Find where the given text appears and provide that cell's center as (X, Y) coordinate. 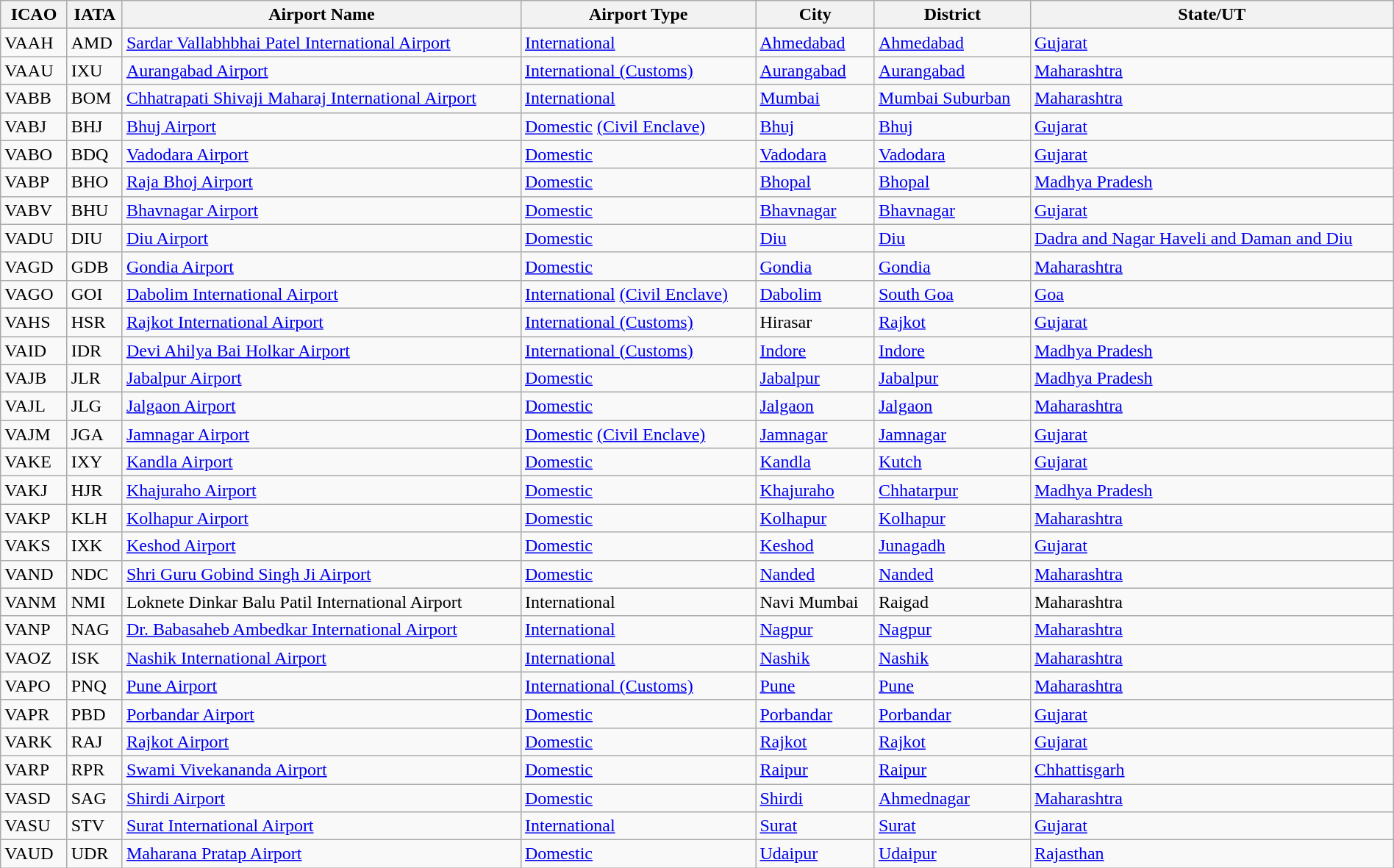
Chhattisgarh (1212, 770)
Loknete Dinkar Balu Patil International Airport (321, 602)
VADU (34, 238)
JLR (94, 379)
Jamnagar Airport (321, 434)
IDR (94, 351)
VAGO (34, 294)
VAOZ (34, 658)
VAKE (34, 462)
Khajuraho (815, 490)
VAHS (34, 322)
BHU (94, 210)
IXK (94, 546)
BHJ (94, 126)
GDB (94, 266)
RPR (94, 770)
Dr. Babasaheb Ambedkar International Airport (321, 630)
Pune Airport (321, 686)
Swami Vivekananda Airport (321, 770)
Raigad (952, 602)
NDC (94, 574)
Diu Airport (321, 238)
Devi Ahilya Bai Holkar Airport (321, 351)
KLH (94, 518)
Keshod Airport (321, 546)
Surat International Airport (321, 826)
City (815, 15)
HJR (94, 490)
IXY (94, 462)
VAJM (34, 434)
BDQ (94, 154)
VAKP (34, 518)
NAG (94, 630)
NMI (94, 602)
Dabolim International Airport (321, 294)
STV (94, 826)
UDR (94, 854)
HSR (94, 322)
BHO (94, 182)
State/UT (1212, 15)
Bhavnagar Airport (321, 210)
Kutch (952, 462)
Kandla (815, 462)
PNQ (94, 686)
IATA (94, 15)
VAJL (34, 406)
Gondia Airport (321, 266)
JGA (94, 434)
Vadodara Airport (321, 154)
ISK (94, 658)
Ahmednagar (952, 797)
Sardar Vallabhbhai Patel International Airport (321, 43)
VABB (34, 98)
Navi Mumbai (815, 602)
Hirasar (815, 322)
Kolhapur Airport (321, 518)
Bhuj Airport (321, 126)
Jabalpur Airport (321, 379)
Rajasthan (1212, 854)
PBD (94, 714)
VABV (34, 210)
VARP (34, 770)
VANP (34, 630)
GOI (94, 294)
Raja Bhoj Airport (321, 182)
Junagadh (952, 546)
BOM (94, 98)
SAG (94, 797)
Goa (1212, 294)
Chhatrapati Shivaji Maharaj International Airport (321, 98)
Nashik International Airport (321, 658)
Aurangabad Airport (321, 71)
ICAO (34, 15)
Shirdi (815, 797)
Shri Guru Gobind Singh Ji Airport (321, 574)
Rajkot Airport (321, 742)
VAPR (34, 714)
VAKJ (34, 490)
Jalgaon Airport (321, 406)
Kandla Airport (321, 462)
RAJ (94, 742)
JLG (94, 406)
Keshod (815, 546)
Dadra and Nagar Haveli and Daman and Diu (1212, 238)
DIU (94, 238)
Rajkot International Airport (321, 322)
Mumbai Suburban (952, 98)
VAUD (34, 854)
VABP (34, 182)
Chhatarpur (952, 490)
VAAU (34, 71)
VAJB (34, 379)
Maharana Pratap Airport (321, 854)
VAID (34, 351)
Shirdi Airport (321, 797)
VABJ (34, 126)
VAGD (34, 266)
Khajuraho Airport (321, 490)
AMD (94, 43)
VASD (34, 797)
VASU (34, 826)
VAAH (34, 43)
VARK (34, 742)
VAKS (34, 546)
IXU (94, 71)
Airport Name (321, 15)
Mumbai (815, 98)
VAPO (34, 686)
South Goa (952, 294)
VAND (34, 574)
VABO (34, 154)
Airport Type (638, 15)
District (952, 15)
Dabolim (815, 294)
Porbandar Airport (321, 714)
International (Civil Enclave) (638, 294)
VANM (34, 602)
